Extract the [X, Y] coordinate from the center of the cell holding the provided text.  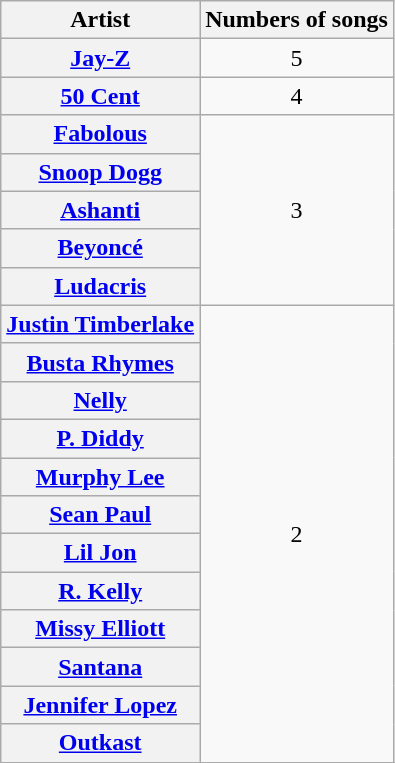
4 [297, 96]
Fabolous [100, 134]
2 [297, 534]
Ludacris [100, 286]
3 [297, 210]
Ashanti [100, 210]
Murphy Lee [100, 477]
Artist [100, 20]
Nelly [100, 400]
Outkast [100, 743]
Snoop Dogg [100, 172]
Missy Elliott [100, 629]
Justin Timberlake [100, 324]
5 [297, 58]
50 Cent [100, 96]
Sean Paul [100, 515]
Jay-Z [100, 58]
Numbers of songs [297, 20]
Jennifer Lopez [100, 705]
P. Diddy [100, 438]
Busta Rhymes [100, 362]
Beyoncé [100, 248]
Santana [100, 667]
R. Kelly [100, 591]
Lil Jon [100, 553]
